Search for the cell housing the specified text and yield its [x, y] center coordinate. 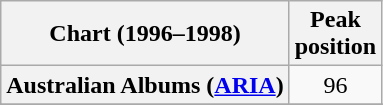
Chart (1996–1998) [145, 34]
Australian Albums (ARIA) [145, 85]
96 [335, 85]
Peakposition [335, 34]
